Determine the [x, y] coordinate at the center of the cell enclosing the given text.  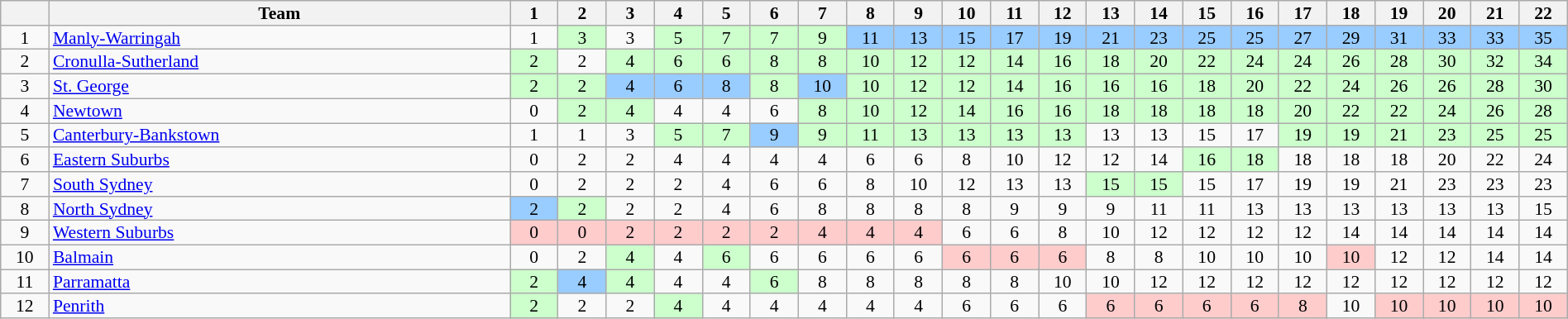
South Sydney [280, 184]
27 [1303, 38]
Balmain [280, 258]
32 [1495, 62]
Eastern Suburbs [280, 159]
Cronulla-Sutherland [280, 62]
Penrith [280, 307]
Manly-Warringah [280, 38]
Team [280, 13]
North Sydney [280, 209]
Canterbury-Bankstown [280, 136]
Parramatta [280, 282]
St. George [280, 87]
34 [1543, 62]
Newtown [280, 111]
Western Suburbs [280, 233]
29 [1350, 38]
35 [1543, 38]
31 [1398, 38]
